Find where the given text appears and provide that cell's center as [x, y] coordinate. 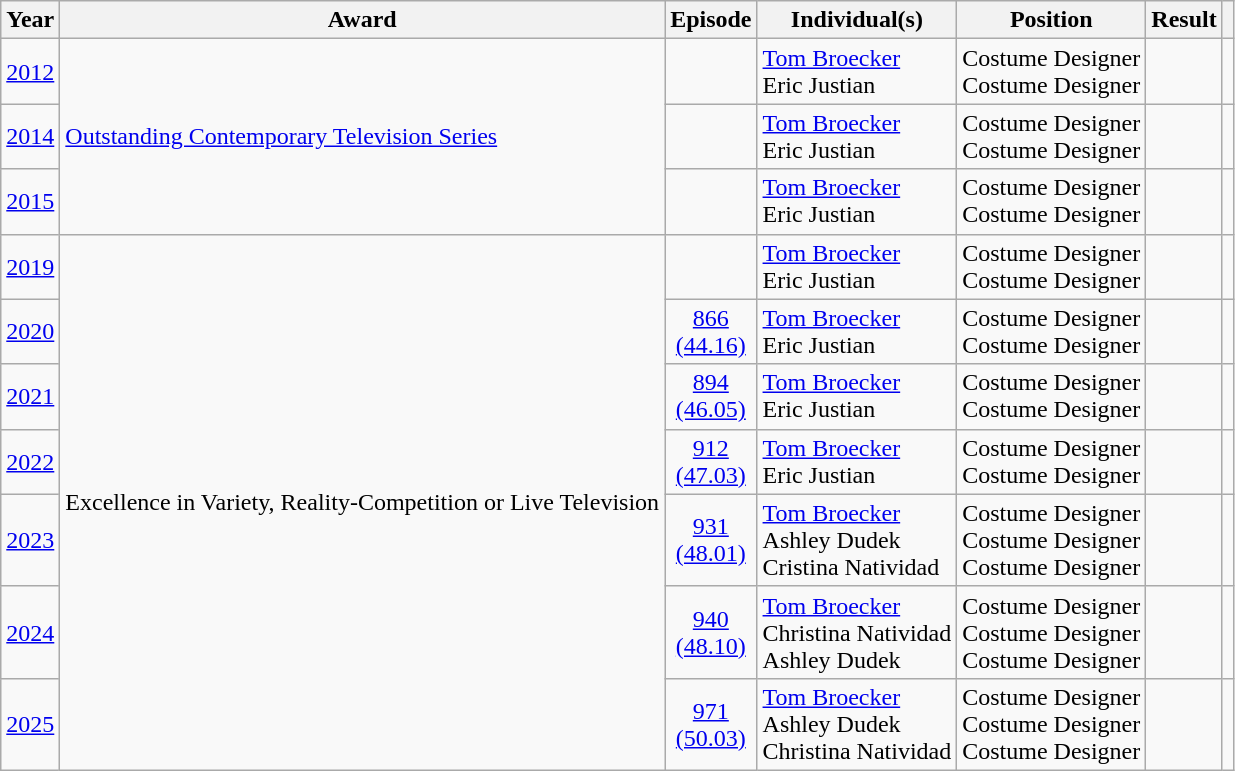
866 (44.16) [711, 332]
940 (48.10) [711, 632]
Position [1052, 20]
Year [30, 20]
912 (47.03) [711, 462]
Episode [711, 20]
Outstanding Contemporary Television Series [362, 136]
2025 [30, 724]
Award [362, 20]
Tom Broecker Ashley Dudek Christina Natividad [857, 724]
Result [1184, 20]
2021 [30, 396]
931 (48.01) [711, 540]
2023 [30, 540]
2019 [30, 266]
Excellence in Variety, Reality-Competition or Live Television [362, 502]
894 (46.05) [711, 396]
2022 [30, 462]
2024 [30, 632]
2014 [30, 136]
Tom Broecker Christina Natividad Ashley Dudek [857, 632]
971 (50.03) [711, 724]
Tom Broecker Ashley Dudek Cristina Natividad [857, 540]
2012 [30, 72]
Individual(s) [857, 20]
2015 [30, 202]
2020 [30, 332]
